Pinpoint the cell where the given text exists, returning its [X, Y] midpoint coordinate. 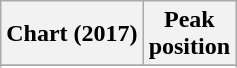
Chart (2017) [72, 34]
Peak position [189, 34]
